From the cell containing the given text, extract its center point as [x, y] coordinate. 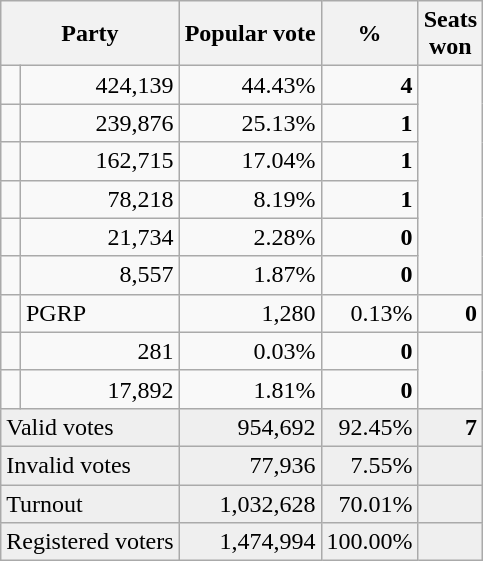
17,892 [100, 389]
21,734 [100, 237]
424,139 [100, 85]
281 [100, 351]
Seatswon [450, 34]
8.19% [250, 199]
1.81% [250, 389]
162,715 [100, 161]
4 [370, 85]
92.45% [370, 427]
44.43% [250, 85]
100.00% [370, 542]
Party [90, 34]
Invalid votes [90, 465]
PGRP [100, 313]
70.01% [370, 503]
2.28% [250, 237]
1,280 [250, 313]
Registered voters [90, 542]
1.87% [250, 275]
25.13% [250, 123]
8,557 [100, 275]
1,474,994 [250, 542]
1,032,628 [250, 503]
7 [450, 427]
78,218 [100, 199]
77,936 [250, 465]
7.55% [370, 465]
17.04% [250, 161]
0.13% [370, 313]
Valid votes [90, 427]
Turnout [90, 503]
239,876 [100, 123]
0.03% [250, 351]
954,692 [250, 427]
% [370, 34]
Popular vote [250, 34]
